Return the (X, Y) coordinate for the center point of the cell that contains the specified text.  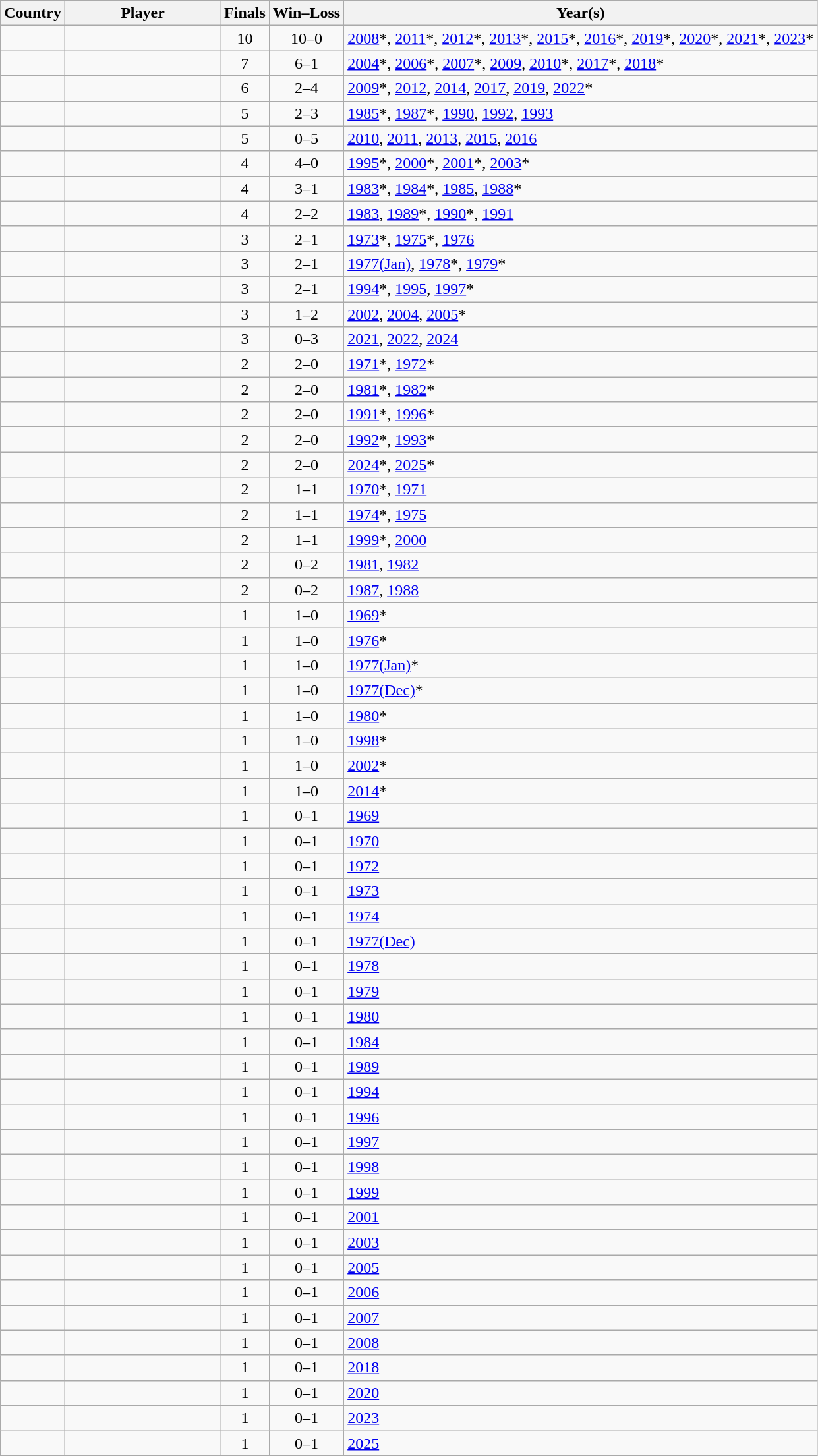
2–3 (306, 113)
1977(Dec)* (581, 690)
2021, 2022, 2024 (581, 339)
2025 (581, 1443)
1997 (581, 1142)
1998* (581, 741)
1989 (581, 1066)
2004*, 2006*, 2007*, 2009, 2010*, 2017*, 2018* (581, 63)
1998 (581, 1167)
3–1 (306, 189)
2014* (581, 791)
1972 (581, 866)
1–2 (306, 314)
Player (142, 13)
10–0 (306, 38)
0–5 (306, 138)
1977(Jan), 1978*, 1979* (581, 264)
7 (245, 63)
1977(Dec) (581, 941)
1994*, 1995, 1997* (581, 289)
2–2 (306, 214)
2009*, 2012, 2014, 2017, 2019, 2022* (581, 88)
2008 (581, 1343)
1970 (581, 841)
1995*, 2000*, 2001*, 2003* (581, 163)
1983*, 1984*, 1985, 1988* (581, 189)
1984 (581, 1041)
6–1 (306, 63)
1974*, 1975 (581, 515)
1987, 1988 (581, 590)
1996 (581, 1117)
2010, 2011, 2013, 2015, 2016 (581, 138)
Year(s) (581, 13)
1981*, 1982* (581, 390)
1991*, 1996* (581, 415)
1977(Jan)* (581, 665)
2008*, 2011*, 2012*, 2013*, 2015*, 2016*, 2019*, 2020*, 2021*, 2023* (581, 38)
2001 (581, 1217)
1974 (581, 916)
1969* (581, 615)
1970*, 1971 (581, 490)
1969 (581, 816)
Win–Loss (306, 13)
1979 (581, 991)
1973 (581, 891)
1978 (581, 966)
1985*, 1987*, 1990, 1992, 1993 (581, 113)
Finals (245, 13)
1976* (581, 640)
2020 (581, 1393)
1973*, 1975*, 1976 (581, 239)
1994 (581, 1092)
1983, 1989*, 1990*, 1991 (581, 214)
1992*, 1993* (581, 440)
0–3 (306, 339)
2002, 2004, 2005* (581, 314)
2006 (581, 1293)
1980 (581, 1016)
10 (245, 38)
2002* (581, 766)
6 (245, 88)
1971*, 1972* (581, 364)
2005 (581, 1267)
2007 (581, 1318)
Country (33, 13)
4–0 (306, 163)
1999*, 2000 (581, 540)
2018 (581, 1368)
2003 (581, 1242)
1981, 1982 (581, 565)
2–4 (306, 88)
1980* (581, 715)
1999 (581, 1192)
2023 (581, 1418)
2024*, 2025* (581, 465)
